Determine the [x, y] coordinate at the center of the cell enclosing the given text.  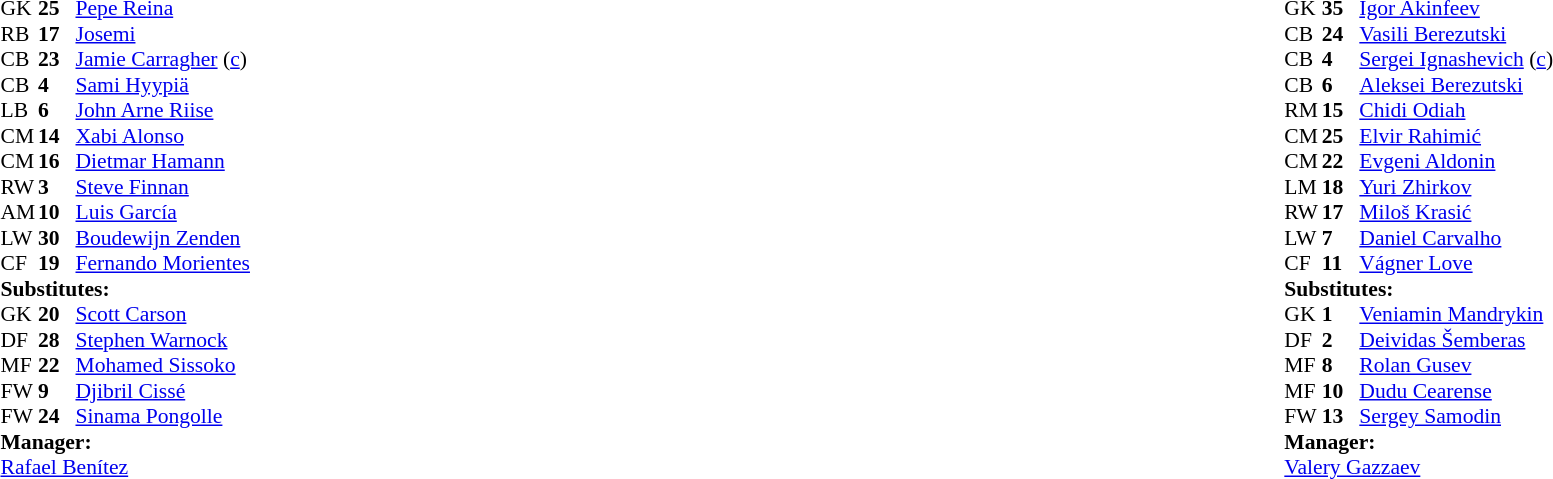
Rolan Gusev [1456, 365]
Sergey Samodin [1456, 417]
23 [57, 59]
John Arne Riise [163, 111]
19 [57, 263]
28 [57, 340]
Miloš Krasić [1456, 213]
Sinama Pongolle [163, 417]
18 [1341, 187]
Mohamed Sissoko [163, 365]
3 [57, 187]
AM [19, 213]
Sergei Ignashevich (c) [1456, 59]
Veniamin Mandrykin [1456, 315]
16 [57, 161]
11 [1341, 263]
20 [57, 315]
Boudewijn Zenden [163, 238]
2 [1341, 340]
25 [1341, 136]
8 [1341, 365]
Djibril Cissé [163, 391]
Stephen Warnock [163, 340]
Yuri Zhirkov [1456, 187]
Elvir Rahimić [1456, 136]
Jamie Carragher (c) [163, 59]
LM [1303, 187]
30 [57, 238]
Deividas Šemberas [1456, 340]
Sami Hyypiä [163, 85]
Aleksei Berezutski [1456, 85]
9 [57, 391]
Xabi Alonso [163, 136]
15 [1341, 111]
1 [1341, 315]
Fernando Morientes [163, 263]
Scott Carson [163, 315]
14 [57, 136]
RM [1303, 111]
Evgeni Aldonin [1456, 161]
Vasili Berezutski [1456, 34]
Josemi [163, 34]
Luis García [163, 213]
Daniel Carvalho [1456, 238]
Chidi Odiah [1456, 111]
RB [19, 34]
7 [1341, 238]
13 [1341, 417]
Steve Finnan [163, 187]
Dudu Cearense [1456, 391]
Dietmar Hamann [163, 161]
Vágner Love [1456, 263]
LB [19, 111]
